Return the [x, y] coordinate for the center point of the cell that contains the specified text.  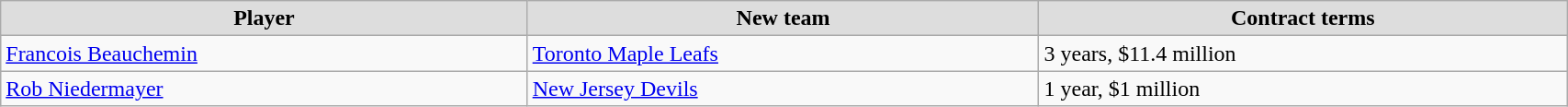
Rob Niedermayer [265, 89]
Francois Beauchemin [265, 53]
Toronto Maple Leafs [783, 53]
New Jersey Devils [783, 89]
3 years, $11.4 million [1303, 53]
1 year, $1 million [1303, 89]
Player [265, 18]
Contract terms [1303, 18]
New team [783, 18]
